Extract the (X, Y) coordinate from the center of the cell holding the provided text.  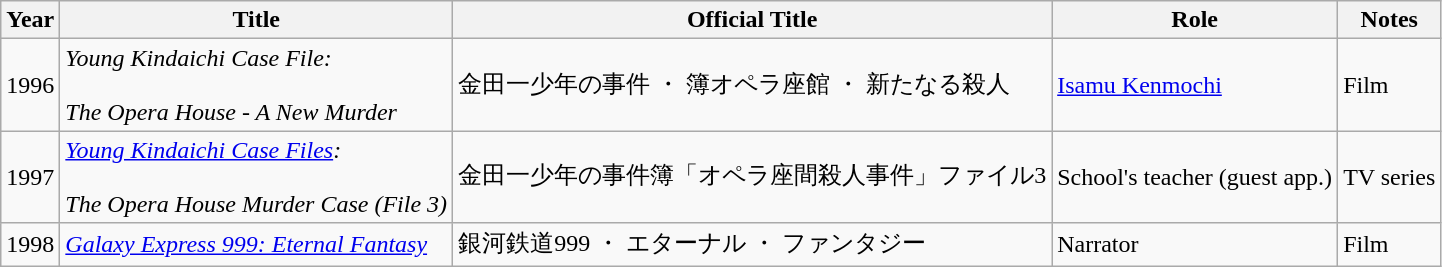
Role (1195, 20)
TV series (1390, 177)
School's teacher (guest app.) (1195, 177)
金田一少年の事件 ・ 簿オペラ座館 ・ 新たなる殺人 (752, 85)
Official Title (752, 20)
Galaxy Express 999: Eternal Fantasy (256, 244)
1998 (30, 244)
Year (30, 20)
1996 (30, 85)
銀河鉄道999 ・ エターナル ・ ファンタジー (752, 244)
Narrator (1195, 244)
金田一少年の事件簿「オペラ座間殺人事件」ファイル3 (752, 177)
Young Kindaichi Case File:The Opera House - A New Murder (256, 85)
Notes (1390, 20)
1997 (30, 177)
Young Kindaichi Case Files:The Opera House Murder Case (File 3) (256, 177)
Title (256, 20)
Isamu Kenmochi (1195, 85)
